Pinpoint the cell where the given text exists, returning its [x, y] midpoint coordinate. 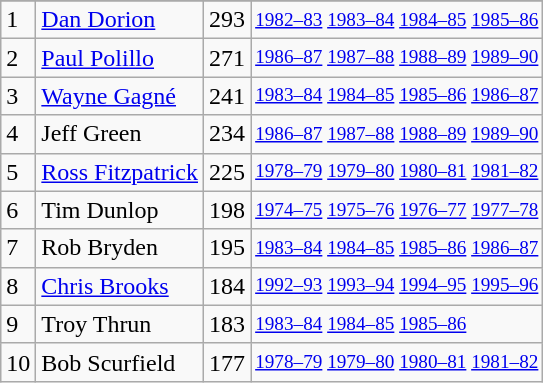
177 [228, 362]
7 [18, 248]
5 [18, 172]
241 [228, 96]
1974–75 1975–76 1976–77 1977–78 [397, 210]
234 [228, 134]
Paul Polillo [120, 58]
Dan Dorion [120, 20]
225 [228, 172]
1982–83 1983–84 1984–85 1985–86 [397, 20]
Ross Fitzpatrick [120, 172]
8 [18, 286]
183 [228, 324]
198 [228, 210]
1 [18, 20]
9 [18, 324]
3 [18, 96]
Tim Dunlop [120, 210]
195 [228, 248]
293 [228, 20]
10 [18, 362]
Troy Thrun [120, 324]
Bob Scurfield [120, 362]
Jeff Green [120, 134]
271 [228, 58]
6 [18, 210]
Chris Brooks [120, 286]
184 [228, 286]
1983–84 1984–85 1985–86 [397, 324]
Rob Bryden [120, 248]
Wayne Gagné [120, 96]
1992–93 1993–94 1994–95 1995–96 [397, 286]
2 [18, 58]
4 [18, 134]
